Locate the cell with the specified text and output its [X, Y] center coordinate. 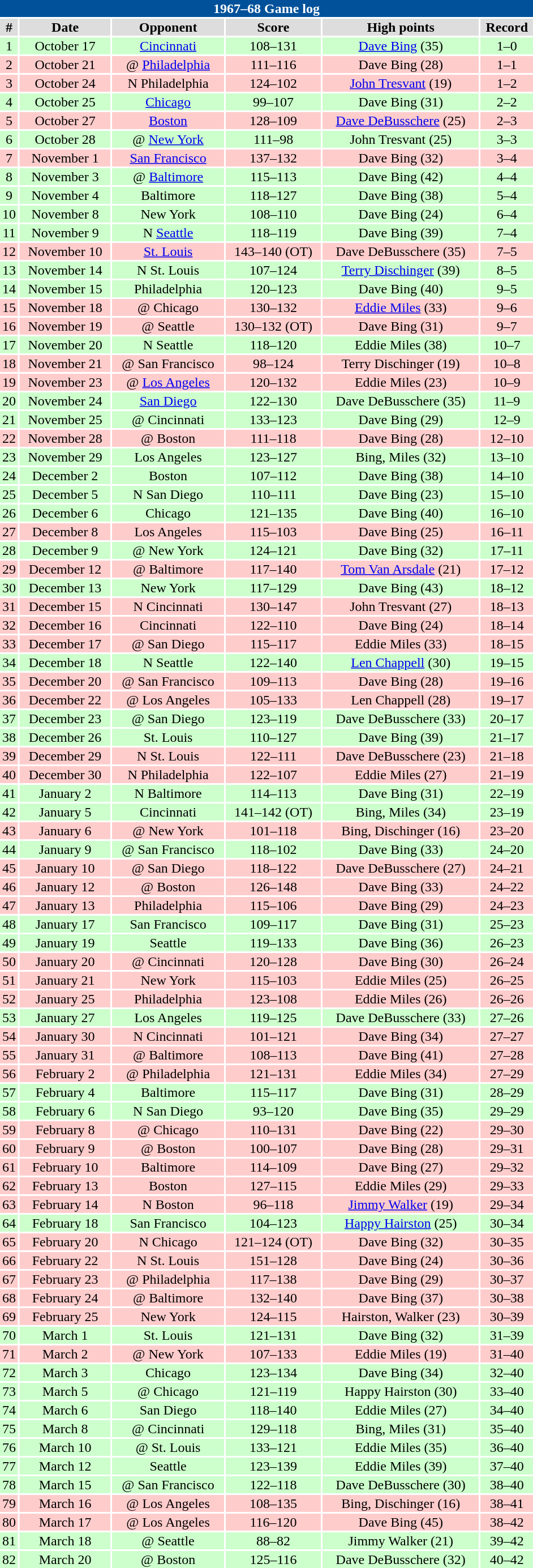
31–40 [507, 1354]
December 26 [65, 737]
27–29 [507, 1074]
64 [9, 1223]
57 [9, 1092]
18–14 [507, 625]
42 [9, 812]
December 17 [65, 644]
77 [9, 1466]
Happy Hairston (25) [401, 1223]
108–110 [273, 214]
1–0 [507, 46]
Bing, Miles (34) [401, 812]
@ St. Louis [168, 1447]
December 8 [65, 532]
122–130 [273, 401]
December 20 [65, 681]
Dave DeBusschere (32) [401, 1560]
Dave Bing (37) [401, 1298]
25–23 [507, 924]
32–40 [507, 1373]
November 18 [65, 307]
Terry Dischinger (39) [401, 270]
Dave Bing (25) [401, 532]
Hairston, Walker (23) [401, 1317]
Record [507, 27]
52 [9, 999]
30–36 [507, 1261]
Dave DeBusschere (30) [401, 1485]
29–30 [507, 1130]
November 24 [65, 401]
31–39 [507, 1335]
March 18 [65, 1541]
November 4 [65, 195]
November 15 [65, 289]
34 [9, 663]
107–124 [273, 270]
130–147 [273, 606]
108–113 [273, 1055]
December 18 [65, 663]
117–138 [273, 1279]
69 [9, 1317]
111–98 [273, 139]
30–37 [507, 1279]
143–140 (OT) [273, 251]
Happy Hairston (30) [401, 1391]
78 [9, 1485]
High points [401, 27]
10–9 [507, 382]
December 23 [65, 719]
114–113 [273, 793]
Dave DeBusschere (25) [401, 121]
Eddie Miles (25) [401, 980]
124–121 [273, 550]
John Tresvant (27) [401, 606]
45 [9, 868]
February 8 [65, 1130]
N Baltimore [168, 793]
19–15 [507, 663]
13 [9, 270]
123–127 [273, 457]
November 20 [65, 345]
21–19 [507, 775]
Dave Bing (30) [401, 962]
36–40 [507, 1447]
January 25 [65, 999]
2 [9, 65]
133–121 [273, 1447]
December 30 [65, 775]
December 5 [65, 494]
118–102 [273, 849]
27–28 [507, 1055]
33–40 [507, 1391]
17–12 [507, 569]
12–10 [507, 438]
5–4 [507, 195]
35–40 [507, 1429]
104–123 [273, 1223]
18–15 [507, 644]
122–107 [273, 775]
January 20 [65, 962]
118–122 [273, 868]
62 [9, 1186]
Dave Bing (45) [401, 1522]
128–109 [273, 121]
December 29 [65, 756]
Terry Dischinger (19) [401, 364]
56 [9, 1074]
Dave Bing (22) [401, 1130]
67 [9, 1279]
107–133 [273, 1354]
122–140 [273, 663]
Dave Bing (42) [401, 177]
Date [65, 27]
February 22 [65, 1261]
41 [9, 793]
24–20 [507, 849]
7–5 [507, 251]
119–125 [273, 1018]
9–6 [507, 307]
December 6 [65, 513]
31 [9, 606]
24 [9, 476]
Eddie Miles (35) [401, 1447]
February 25 [65, 1317]
Score [273, 27]
November 19 [65, 326]
Len Chappell (30) [401, 663]
1–2 [507, 83]
25 [9, 494]
121–119 [273, 1391]
January 12 [65, 887]
36 [9, 700]
28 [9, 550]
Dave Bing (41) [401, 1055]
3–4 [507, 158]
123–119 [273, 719]
28–29 [507, 1092]
126–148 [273, 887]
108–131 [273, 46]
March 2 [65, 1354]
Eddie Miles (29) [401, 1186]
55 [9, 1055]
99–107 [273, 102]
March 12 [65, 1466]
43 [9, 831]
Dave Bing (36) [401, 943]
2–2 [507, 102]
November 28 [65, 438]
Eddie Miles (38) [401, 345]
10–7 [507, 345]
123–139 [273, 1466]
6–4 [507, 214]
115–113 [273, 177]
35 [9, 681]
54 [9, 1036]
96–118 [273, 1204]
January 13 [65, 905]
59 [9, 1130]
38–40 [507, 1485]
February 18 [65, 1223]
December 16 [65, 625]
74 [9, 1410]
15–10 [507, 494]
# [9, 27]
February 24 [65, 1298]
32 [9, 625]
November 29 [65, 457]
120–123 [273, 289]
March 20 [65, 1560]
November 23 [65, 382]
January 30 [65, 1036]
22–19 [507, 793]
N Chicago [168, 1242]
46 [9, 887]
27–27 [507, 1036]
110–127 [273, 737]
19–17 [507, 700]
133–123 [273, 420]
58 [9, 1111]
March 6 [65, 1410]
120–132 [273, 382]
29 [9, 569]
88–82 [273, 1541]
29–33 [507, 1186]
11 [9, 233]
30–38 [507, 1298]
12–9 [507, 420]
March 1 [65, 1335]
50 [9, 962]
100–107 [273, 1148]
5 [9, 121]
Dave DeBusschere (23) [401, 756]
129–118 [273, 1429]
4 [9, 102]
30–39 [507, 1317]
Eddie Miles (26) [401, 999]
March 10 [65, 1447]
October 25 [65, 102]
26–24 [507, 962]
February 6 [65, 1111]
February 2 [65, 1074]
9 [9, 195]
November 9 [65, 233]
Dave Bing (23) [401, 494]
38–41 [507, 1503]
January 27 [65, 1018]
108–135 [273, 1503]
121–135 [273, 513]
16 [9, 326]
Dave Bing (27) [401, 1167]
March 17 [65, 1522]
111–118 [273, 438]
November 8 [65, 214]
132–140 [273, 1298]
March 5 [65, 1391]
38 [9, 737]
111–116 [273, 65]
November 3 [65, 177]
44 [9, 849]
October 24 [65, 83]
21–18 [507, 756]
26–25 [507, 980]
March 8 [65, 1429]
November 10 [65, 251]
123–108 [273, 999]
October 28 [65, 139]
61 [9, 1167]
115–106 [273, 905]
January 6 [65, 831]
124–115 [273, 1317]
122–111 [273, 756]
122–118 [273, 1485]
20–17 [507, 719]
109–113 [273, 681]
105–133 [273, 700]
141–142 (OT) [273, 812]
November 14 [65, 270]
4–4 [507, 177]
December 2 [65, 476]
82 [9, 1560]
30–35 [507, 1242]
February 9 [65, 1148]
22 [9, 438]
24–23 [507, 905]
125–116 [273, 1560]
1–1 [507, 65]
January 17 [65, 924]
6 [9, 139]
Bing, Miles (31) [401, 1429]
98–124 [273, 364]
124–102 [273, 83]
81 [9, 1541]
34–40 [507, 1410]
February 20 [65, 1242]
1967–68 Game log [266, 8]
23–20 [507, 831]
116–120 [273, 1522]
29–34 [507, 1204]
December 13 [65, 588]
21–17 [507, 737]
137–132 [273, 158]
Jimmy Walker (19) [401, 1204]
118–120 [273, 345]
130–132 (OT) [273, 326]
26–26 [507, 999]
33 [9, 644]
March 15 [65, 1485]
30 [9, 588]
10 [9, 214]
70 [9, 1335]
7 [9, 158]
37 [9, 719]
63 [9, 1204]
Bing, Miles (32) [401, 457]
November 1 [65, 158]
40 [9, 775]
76 [9, 1447]
119–133 [273, 943]
17–11 [507, 550]
39 [9, 756]
75 [9, 1429]
13–10 [507, 457]
February 23 [65, 1279]
121–124 (OT) [273, 1242]
March 3 [65, 1373]
53 [9, 1018]
71 [9, 1354]
130–132 [273, 307]
John Tresvant (25) [401, 139]
27 [9, 532]
16–10 [507, 513]
29–29 [507, 1111]
65 [9, 1242]
Dave Bing (43) [401, 588]
27–26 [507, 1018]
120–128 [273, 962]
February 4 [65, 1092]
14 [9, 289]
110–111 [273, 494]
Tom Van Arsdale (21) [401, 569]
23–19 [507, 812]
October 21 [65, 65]
Eddie Miles (19) [401, 1354]
Len Chappell (28) [401, 700]
20 [9, 401]
24–21 [507, 868]
118–119 [273, 233]
122–110 [273, 625]
3–3 [507, 139]
January 2 [65, 793]
72 [9, 1373]
7–4 [507, 233]
February 13 [65, 1186]
39–42 [507, 1541]
47 [9, 905]
66 [9, 1261]
1 [9, 46]
December 15 [65, 606]
79 [9, 1503]
117–129 [273, 588]
October 27 [65, 121]
11–9 [507, 401]
118–127 [273, 195]
123–134 [273, 1373]
Dave DeBusschere (27) [401, 868]
John Tresvant (19) [401, 83]
17 [9, 345]
March 16 [65, 1503]
37–40 [507, 1466]
24–22 [507, 887]
68 [9, 1298]
January 31 [65, 1055]
December 22 [65, 700]
N Boston [168, 1204]
26–23 [507, 943]
114–109 [273, 1167]
9–5 [507, 289]
February 14 [65, 1204]
73 [9, 1391]
November 21 [65, 364]
60 [9, 1148]
19–16 [507, 681]
107–112 [273, 476]
January 9 [65, 849]
18–13 [507, 606]
118–140 [273, 1410]
110–131 [273, 1130]
Eddie Miles (23) [401, 382]
December 12 [65, 569]
15 [9, 307]
Jimmy Walker (21) [401, 1541]
101–118 [273, 831]
48 [9, 924]
19 [9, 382]
40–42 [507, 1560]
12 [9, 251]
93–120 [273, 1111]
November 25 [65, 420]
49 [9, 943]
127–115 [273, 1186]
3 [9, 83]
January 5 [65, 812]
January 21 [65, 980]
9–7 [507, 326]
January 19 [65, 943]
51 [9, 980]
14–10 [507, 476]
December 9 [65, 550]
10–8 [507, 364]
Eddie Miles (39) [401, 1466]
23 [9, 457]
18–12 [507, 588]
January 10 [65, 868]
38–42 [507, 1522]
8–5 [507, 270]
Eddie Miles (34) [401, 1074]
16–11 [507, 532]
Opponent [168, 27]
101–121 [273, 1036]
29–32 [507, 1167]
February 10 [65, 1167]
109–117 [273, 924]
18 [9, 364]
October 17 [65, 46]
21 [9, 420]
2–3 [507, 121]
26 [9, 513]
117–140 [273, 569]
151–128 [273, 1261]
8 [9, 177]
30–34 [507, 1223]
80 [9, 1522]
29–31 [507, 1148]
